Search for the cell housing the specified text and yield its (X, Y) center coordinate. 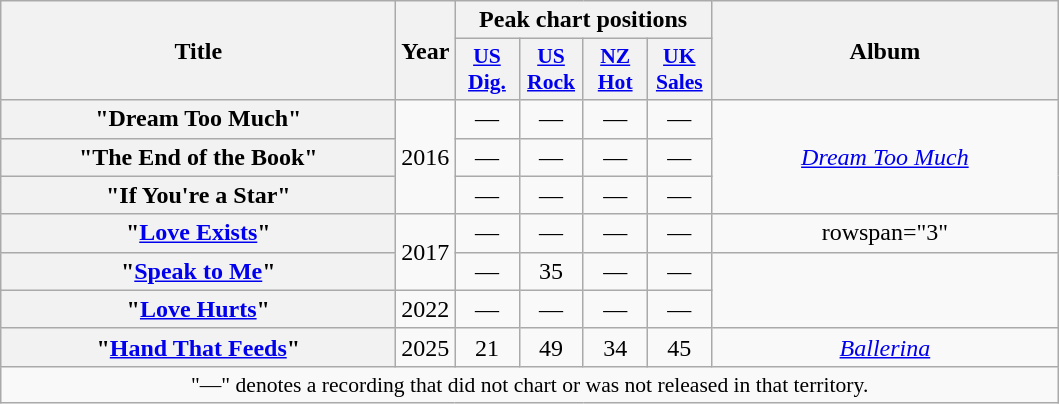
USRock (551, 70)
2025 (426, 347)
"Love Exists" (198, 233)
35 (551, 271)
UKSales (679, 70)
2022 (426, 309)
rowspan="3" (884, 233)
"Hand That Feeds" (198, 347)
34 (615, 347)
Title (198, 50)
Peak chart positions (583, 20)
"The End of the Book" (198, 157)
NZHot (615, 70)
"Dream Too Much" (198, 119)
21 (487, 347)
"—" denotes a recording that did not chart or was not released in that territory. (530, 384)
USDig. (487, 70)
49 (551, 347)
"Love Hurts" (198, 309)
"If You're a Star" (198, 195)
2017 (426, 252)
2016 (426, 157)
45 (679, 347)
Ballerina (884, 347)
"Speak to Me" (198, 271)
Dream Too Much (884, 157)
Album (884, 50)
Year (426, 50)
